For the text-containing cell, return its midpoint in [x, y] coordinate format. 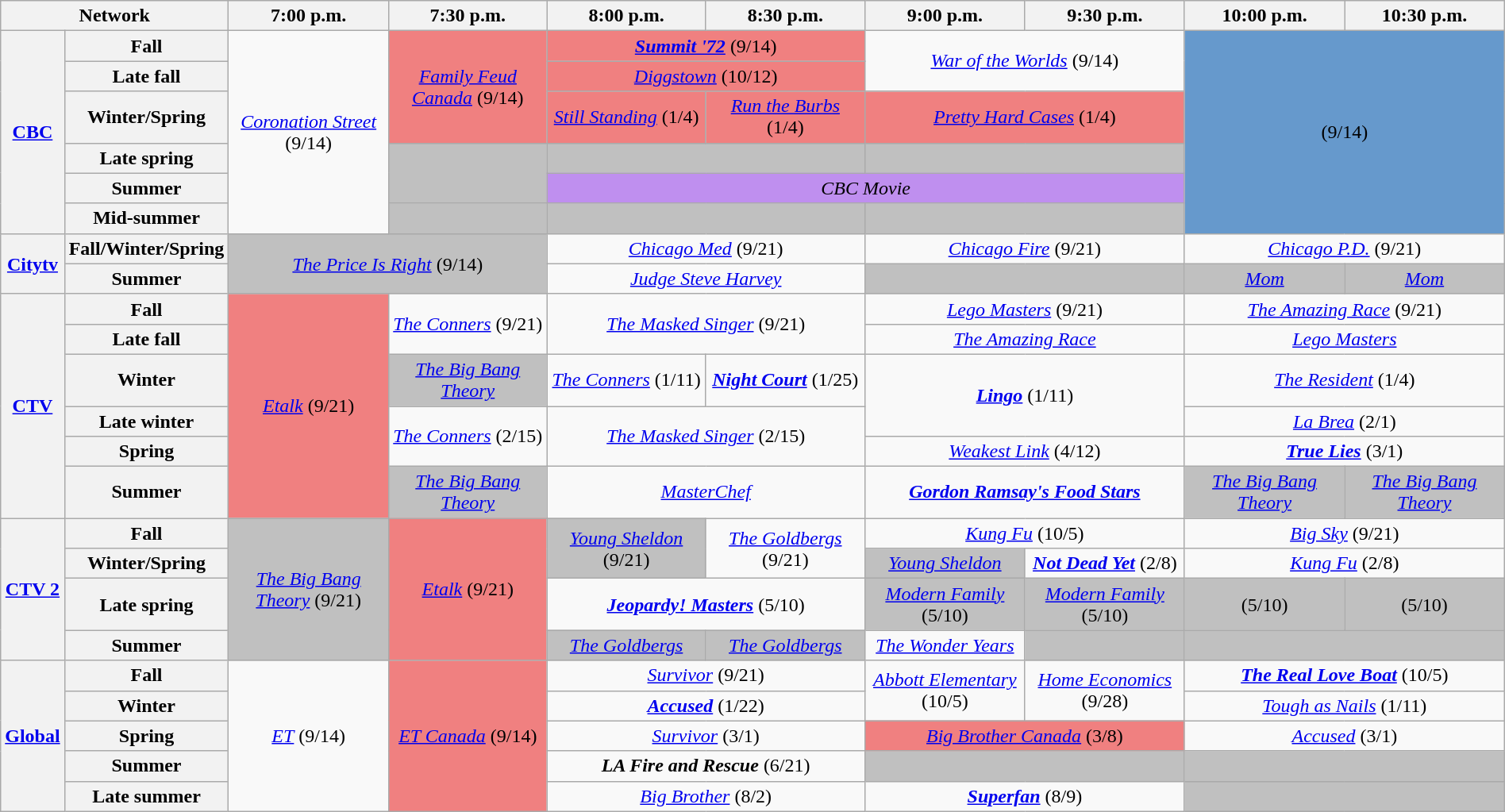
7:00 p.m. [309, 16]
Accused (1/22) [706, 706]
Tough as Nails (1/11) [1345, 706]
Late winter [146, 421]
Lego Masters (9/21) [1024, 309]
Kung Fu (2/8) [1345, 564]
Weakest Link (4/12) [1024, 452]
Pretty Hard Cases (1/4) [1024, 117]
Jeopardy! Masters (5/10) [706, 605]
Abbott Elementary (10/5) [945, 691]
(9/14) [1345, 132]
Mid-summer [146, 218]
Big Brother (8/2) [706, 796]
Late summer [146, 796]
Night Court (1/25) [785, 379]
Chicago P.D. (9/21) [1345, 248]
Lingo (1/11) [1024, 395]
Kung Fu (10/5) [1024, 533]
The Wonder Years [945, 645]
Home Economics (9/28) [1105, 691]
Global [33, 736]
MasterChef [706, 492]
7:30 p.m. [468, 16]
Superfan (8/9) [1024, 796]
CTV 2 [33, 589]
Not Dead Yet (2/8) [1105, 564]
The Conners (9/21) [468, 324]
The Conners (1/11) [626, 379]
The Resident (1/4) [1345, 379]
Judge Steve Harvey [706, 279]
Family Feud Canada (9/14) [468, 87]
The Masked Singer (9/21) [706, 324]
Chicago Med (9/21) [706, 248]
Network [114, 16]
The Amazing Race (9/21) [1345, 309]
9:00 p.m. [945, 16]
The Goldbergs (9/21) [785, 548]
Lego Masters [1345, 339]
Survivor (9/21) [706, 675]
CTV [33, 406]
The Amazing Race [1024, 339]
8:30 p.m. [785, 16]
Coronation Street (9/14) [309, 132]
Fall/Winter/Spring [146, 248]
Diggstown (10/12) [706, 76]
The Masked Singer (2/15) [706, 437]
Summit '72 (9/14) [706, 46]
Chicago Fire (9/21) [1024, 248]
War of the Worlds (9/14) [1024, 61]
The Big Bang Theory (9/21) [309, 589]
Survivor (3/1) [706, 736]
Gordon Ramsay's Food Stars [1024, 492]
8:00 p.m. [626, 16]
CBC Movie [865, 188]
Young Sheldon (9/21) [626, 548]
ET (9/14) [309, 736]
LA Fire and Rescue (6/21) [706, 766]
Still Standing (1/4) [626, 117]
CBC [33, 132]
Big Sky (9/21) [1345, 533]
10:30 p.m. [1424, 16]
La Brea (2/1) [1345, 421]
Run the Burbs (1/4) [785, 117]
True Lies (3/1) [1345, 452]
Accused (3/1) [1345, 736]
The Price Is Right (9/14) [387, 264]
The Conners (2/15) [468, 437]
Big Brother Canada (3/8) [1024, 736]
9:30 p.m. [1105, 16]
Citytv [33, 264]
Young Sheldon [945, 564]
The Real Love Boat (10/5) [1345, 675]
ET Canada (9/14) [468, 736]
10:00 p.m. [1264, 16]
